Return [X, Y] of the center of cell containing provided text 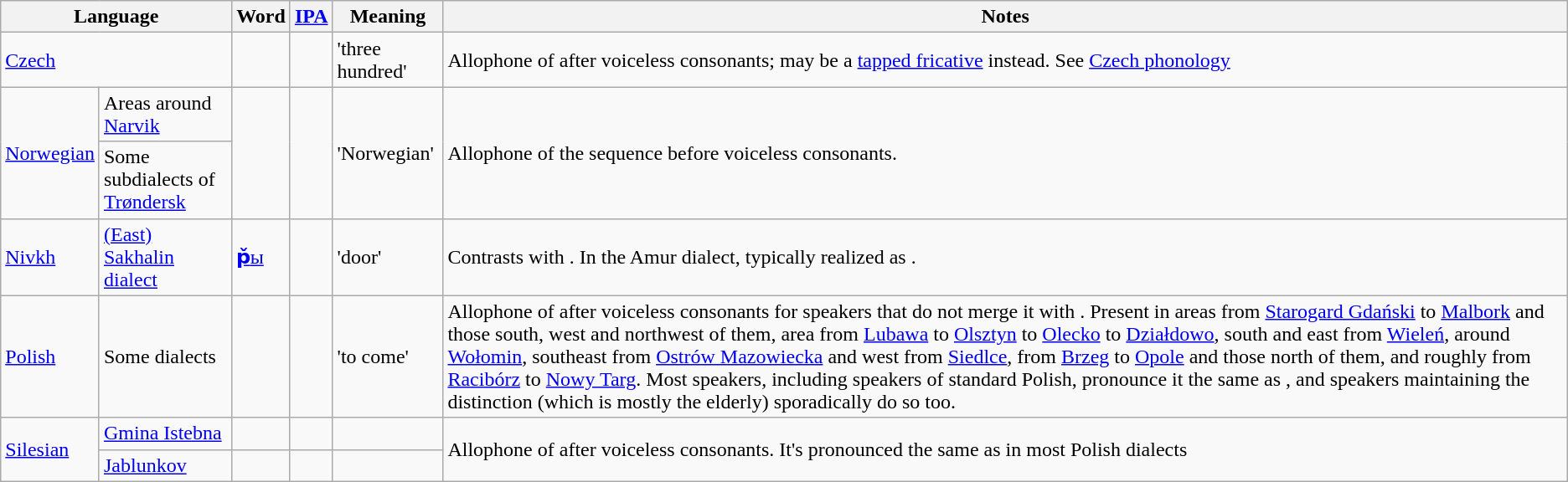
Polish [50, 356]
Some subdialects of Trøndersk [165, 180]
'to come' [388, 356]
Allophone of the sequence before voiceless consonants. [1005, 152]
Language [116, 17]
Silesian [50, 449]
(East) Sakhalin dialect [165, 257]
IPA [312, 17]
'three hundred' [388, 60]
Some dialects [165, 356]
Nivkh [50, 257]
Jablunkov [165, 465]
р̌ы [261, 257]
Allophone of after voiceless consonants. It's pronounced the same as in most Polish dialects [1005, 449]
Word [261, 17]
Contrasts with . In the Amur dialect, typically realized as . [1005, 257]
Norwegian [50, 152]
Areas around Narvik [165, 114]
Allophone of after voiceless consonants; may be a tapped fricative instead. See Czech phonology [1005, 60]
'Norwegian' [388, 152]
Gmina Istebna [165, 433]
Meaning [388, 17]
Notes [1005, 17]
Czech [116, 60]
'door' [388, 257]
